Return (x, y) of the center of cell containing provided text 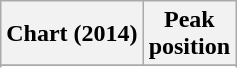
Chart (2014) (72, 34)
Peakposition (189, 34)
